Detect which cell encompasses the target text, then output its [X, Y] center coordinate. 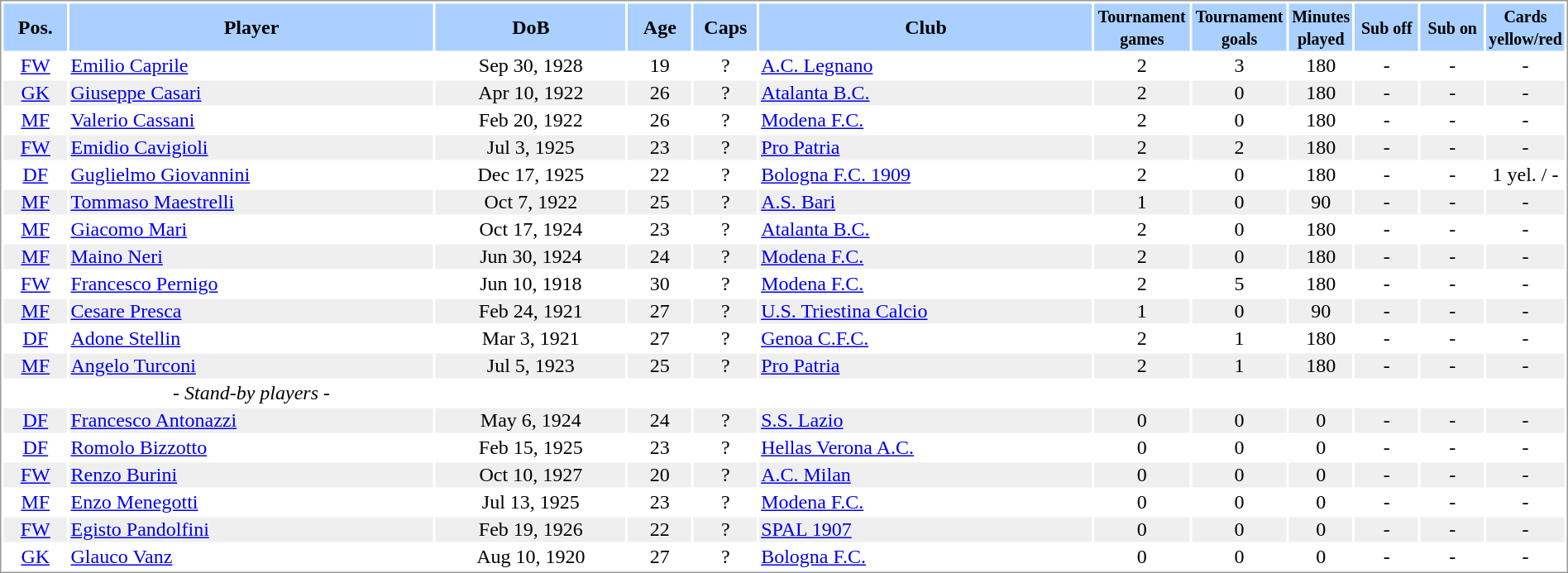
1 yel. / - [1526, 174]
Egisto Pandolfini [251, 530]
30 [660, 284]
Oct 7, 1922 [531, 203]
U.S. Triestina Calcio [926, 312]
Club [926, 26]
Aug 10, 1920 [531, 556]
Cardsyellow/red [1526, 26]
Emilio Caprile [251, 65]
Feb 19, 1926 [531, 530]
Cesare Presca [251, 312]
A.C. Milan [926, 475]
SPAL 1907 [926, 530]
Bologna F.C. 1909 [926, 174]
20 [660, 475]
5 [1239, 284]
Sub on [1452, 26]
Feb 15, 1925 [531, 447]
Apr 10, 1922 [531, 93]
Giuseppe Casari [251, 93]
Pos. [35, 26]
Sep 30, 1928 [531, 65]
Feb 20, 1922 [531, 120]
Francesco Pernigo [251, 284]
Emidio Cavigioli [251, 148]
Jun 10, 1918 [531, 284]
Glauco Vanz [251, 556]
May 6, 1924 [531, 421]
Player [251, 26]
Giacomo Mari [251, 229]
Age [660, 26]
DoB [531, 26]
Enzo Menegotti [251, 502]
19 [660, 65]
Renzo Burini [251, 475]
Caps [726, 26]
Tournamentgoals [1239, 26]
Tommaso Maestrelli [251, 203]
Jul 3, 1925 [531, 148]
- Stand-by players - [251, 393]
Feb 24, 1921 [531, 312]
Hellas Verona A.C. [926, 447]
Tournamentgames [1141, 26]
A.S. Bari [926, 203]
A.C. Legnano [926, 65]
Oct 17, 1924 [531, 229]
Genoa C.F.C. [926, 338]
Romolo Bizzotto [251, 447]
Jul 13, 1925 [531, 502]
Minutesplayed [1322, 26]
Bologna F.C. [926, 556]
S.S. Lazio [926, 421]
Guglielmo Giovannini [251, 174]
Francesco Antonazzi [251, 421]
Valerio Cassani [251, 120]
Dec 17, 1925 [531, 174]
Adone Stellin [251, 338]
Jul 5, 1923 [531, 366]
Jun 30, 1924 [531, 257]
Maino Neri [251, 257]
Sub off [1386, 26]
Oct 10, 1927 [531, 475]
Angelo Turconi [251, 366]
3 [1239, 65]
Mar 3, 1921 [531, 338]
